Return (x, y) of the center of cell containing provided text 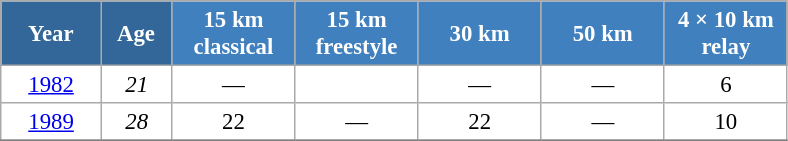
Age (136, 34)
4 × 10 km relay (726, 34)
30 km (480, 34)
15 km freestyle (356, 34)
1989 (52, 122)
Year (52, 34)
21 (136, 85)
50 km (602, 34)
15 km classical (234, 34)
28 (136, 122)
10 (726, 122)
1982 (52, 85)
6 (726, 85)
